Provide the [X, Y] coordinate of the cell's center where the given text is located.  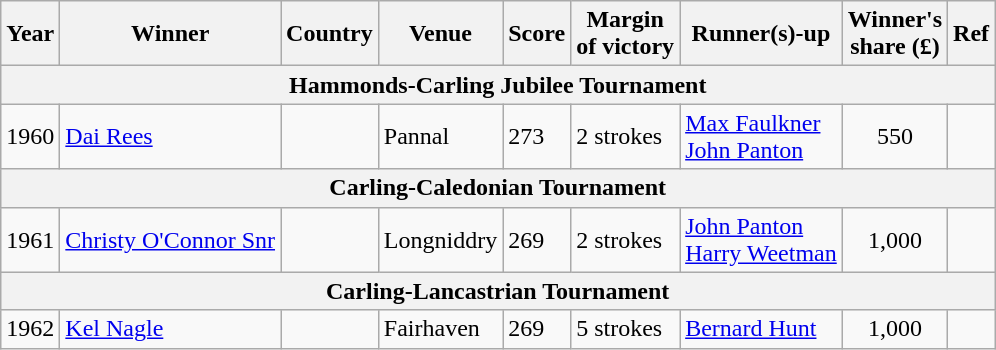
1962 [30, 329]
Ref [972, 34]
Year [30, 34]
1960 [30, 136]
Hammonds-Carling Jubilee Tournament [498, 85]
Runner(s)-up [762, 34]
Christy O'Connor Snr [170, 240]
273 [537, 136]
Max Faulkner John Panton [762, 136]
Longniddry [440, 240]
John Panton Harry Weetman [762, 240]
Winner'sshare (£) [894, 34]
Marginof victory [626, 34]
Venue [440, 34]
5 strokes [626, 329]
Kel Nagle [170, 329]
Winner [170, 34]
Fairhaven [440, 329]
Dai Rees [170, 136]
Carling-Caledonian Tournament [498, 188]
Carling-Lancastrian Tournament [498, 291]
Pannal [440, 136]
Score [537, 34]
1961 [30, 240]
Country [330, 34]
Bernard Hunt [762, 329]
550 [894, 136]
